Search for the cell housing the specified text and yield its [x, y] center coordinate. 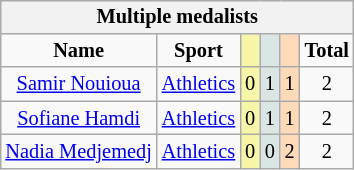
Sport [198, 51]
Samir Nouioua [78, 84]
Nadia Medjemedj [78, 152]
Sofiane Hamdi [78, 118]
Multiple medalists [176, 17]
Name [78, 51]
Total [327, 51]
